Return the (x, y) coordinate for the center point of the cell that contains the specified text.  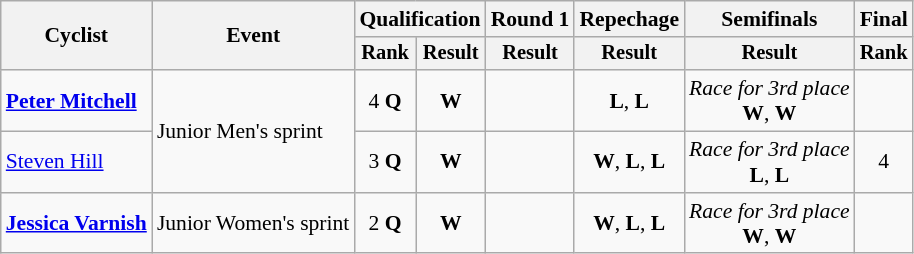
Repechage (629, 19)
Junior Men's sprint (254, 131)
3 Q (384, 162)
Race for 3rd placeL, L (770, 162)
Peter Mitchell (76, 100)
L, L (629, 100)
2 Q (384, 224)
Cyclist (76, 36)
4 Q (384, 100)
Steven Hill (76, 162)
Junior Women's sprint (254, 224)
4 (884, 162)
Round 1 (530, 19)
Semifinals (770, 19)
Qualification (420, 19)
Event (254, 36)
Jessica Varnish (76, 224)
Final (884, 19)
